For the text-containing cell, return its midpoint in [X, Y] coordinate format. 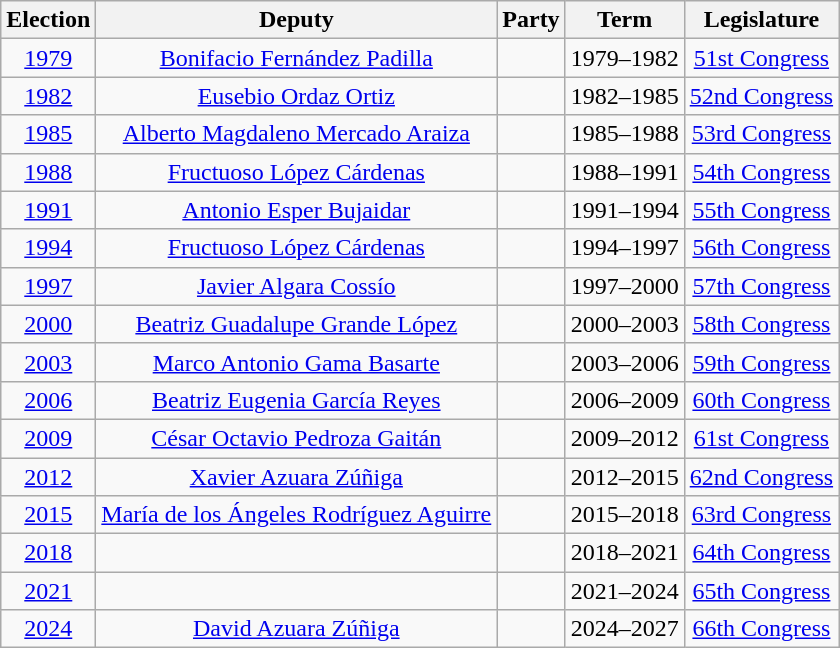
52nd Congress [761, 96]
53rd Congress [761, 134]
57th Congress [761, 286]
Marco Antonio Gama Basarte [296, 362]
Bonifacio Fernández Padilla [296, 58]
2000 [48, 324]
2006 [48, 400]
María de los Ángeles Rodríguez Aguirre [296, 515]
Antonio Esper Bujaidar [296, 210]
62nd Congress [761, 477]
60th Congress [761, 400]
2000–2003 [624, 324]
1997 [48, 286]
2018 [48, 553]
Party [531, 20]
1991–1994 [624, 210]
55th Congress [761, 210]
2003 [48, 362]
2012 [48, 477]
1988 [48, 172]
1985–1988 [624, 134]
Beatriz Guadalupe Grande López [296, 324]
2006–2009 [624, 400]
2003–2006 [624, 362]
61st Congress [761, 438]
54th Congress [761, 172]
1994 [48, 248]
Deputy [296, 20]
2015–2018 [624, 515]
2015 [48, 515]
1994–1997 [624, 248]
2024–2027 [624, 629]
2021–2024 [624, 591]
1997–2000 [624, 286]
66th Congress [761, 629]
2012–2015 [624, 477]
Beatriz Eugenia García Reyes [296, 400]
1979–1982 [624, 58]
David Azuara Zúñiga [296, 629]
56th Congress [761, 248]
1985 [48, 134]
65th Congress [761, 591]
1982 [48, 96]
2009 [48, 438]
63rd Congress [761, 515]
1979 [48, 58]
Javier Algara Cossío [296, 286]
Election [48, 20]
1991 [48, 210]
César Octavio Pedroza Gaitán [296, 438]
51st Congress [761, 58]
2009–2012 [624, 438]
1982–1985 [624, 96]
1988–1991 [624, 172]
Legislature [761, 20]
Xavier Azuara Zúñiga [296, 477]
2024 [48, 629]
Term [624, 20]
2021 [48, 591]
59th Congress [761, 362]
64th Congress [761, 553]
58th Congress [761, 324]
Alberto Magdaleno Mercado Araiza [296, 134]
Eusebio Ordaz Ortiz [296, 96]
2018–2021 [624, 553]
